For the text-containing cell, return its midpoint in [x, y] coordinate format. 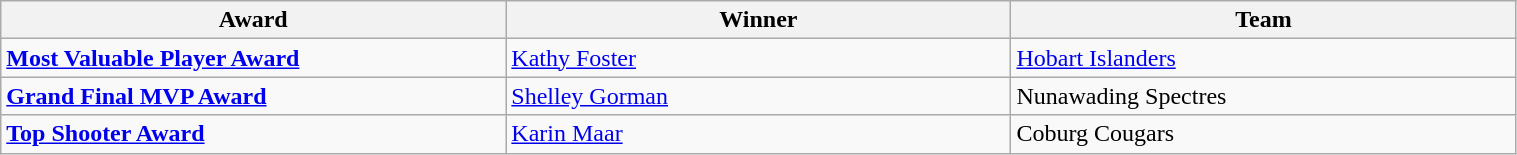
Karin Maar [758, 134]
Grand Final MVP Award [254, 96]
Coburg Cougars [1264, 134]
Team [1264, 20]
Most Valuable Player Award [254, 58]
Award [254, 20]
Top Shooter Award [254, 134]
Kathy Foster [758, 58]
Nunawading Spectres [1264, 96]
Hobart Islanders [1264, 58]
Winner [758, 20]
Shelley Gorman [758, 96]
